Locate the cell with the specified text and output its (x, y) center coordinate. 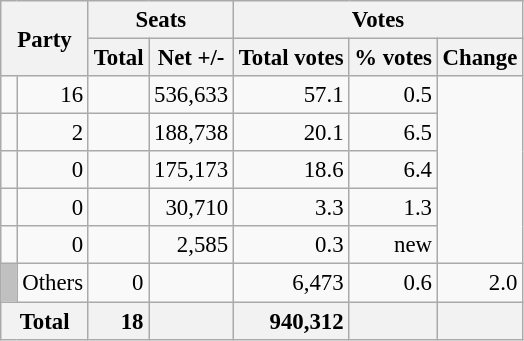
3.3 (290, 208)
2 (52, 133)
0.6 (393, 283)
188,738 (192, 133)
940,312 (290, 321)
Total votes (290, 58)
Others (52, 283)
0.3 (290, 245)
Seats (160, 20)
18 (118, 321)
Change (480, 58)
57.1 (290, 95)
6,473 (290, 283)
2,585 (192, 245)
175,173 (192, 170)
6.4 (393, 170)
Votes (378, 20)
Party (45, 38)
30,710 (192, 208)
2.0 (480, 283)
16 (52, 95)
536,633 (192, 95)
Net +/- (192, 58)
18.6 (290, 170)
6.5 (393, 133)
20.1 (290, 133)
% votes (393, 58)
0.5 (393, 95)
1.3 (393, 208)
new (393, 245)
